From the cell containing the given text, extract its center point as [x, y] coordinate. 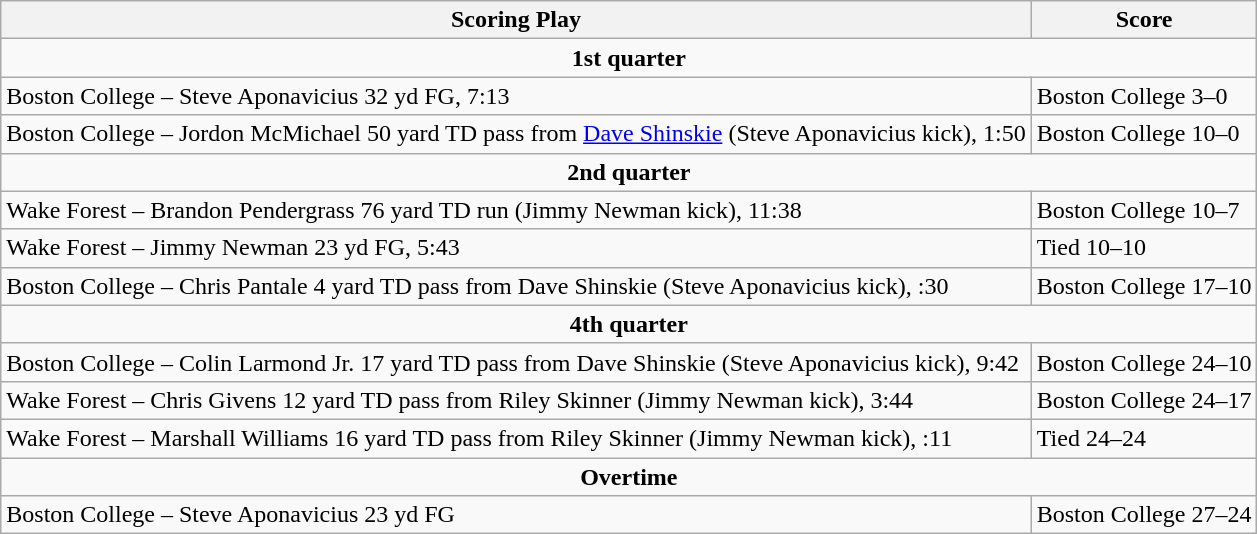
Boston College 10–7 [1144, 210]
Wake Forest – Jimmy Newman 23 yd FG, 5:43 [516, 248]
Boston College 17–10 [1144, 286]
Boston College – Chris Pantale 4 yard TD pass from Dave Shinskie (Steve Aponavicius kick), :30 [516, 286]
Wake Forest – Marshall Williams 16 yard TD pass from Riley Skinner (Jimmy Newman kick), :11 [516, 438]
Tied 10–10 [1144, 248]
Wake Forest – Brandon Pendergrass 76 yard TD run (Jimmy Newman kick), 11:38 [516, 210]
Score [1144, 20]
1st quarter [629, 58]
Boston College – Colin Larmond Jr. 17 yard TD pass from Dave Shinskie (Steve Aponavicius kick), 9:42 [516, 362]
Boston College – Jordon McMichael 50 yard TD pass from Dave Shinskie (Steve Aponavicius kick), 1:50 [516, 134]
Boston College 3–0 [1144, 96]
Boston College 24–10 [1144, 362]
Boston College 10–0 [1144, 134]
Boston College – Steve Aponavicius 32 yd FG, 7:13 [516, 96]
Boston College 27–24 [1144, 515]
4th quarter [629, 324]
Boston College – Steve Aponavicius 23 yd FG [516, 515]
Boston College 24–17 [1144, 400]
Wake Forest – Chris Givens 12 yard TD pass from Riley Skinner (Jimmy Newman kick), 3:44 [516, 400]
Overtime [629, 477]
Tied 24–24 [1144, 438]
2nd quarter [629, 172]
Scoring Play [516, 20]
